For the text-containing cell, return its midpoint in (x, y) coordinate format. 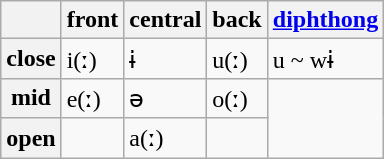
i(ː) (92, 59)
mid (31, 98)
o(ː) (237, 98)
a(ː) (166, 138)
u(ː) (237, 59)
close (31, 59)
diphthong (325, 20)
back (237, 20)
ɨ (166, 59)
central (166, 20)
ə (166, 98)
open (31, 138)
u ~ wɨ (325, 59)
front (92, 20)
e(ː) (92, 98)
